Output the (x, y) coordinate of the center of the cell containing the given text.  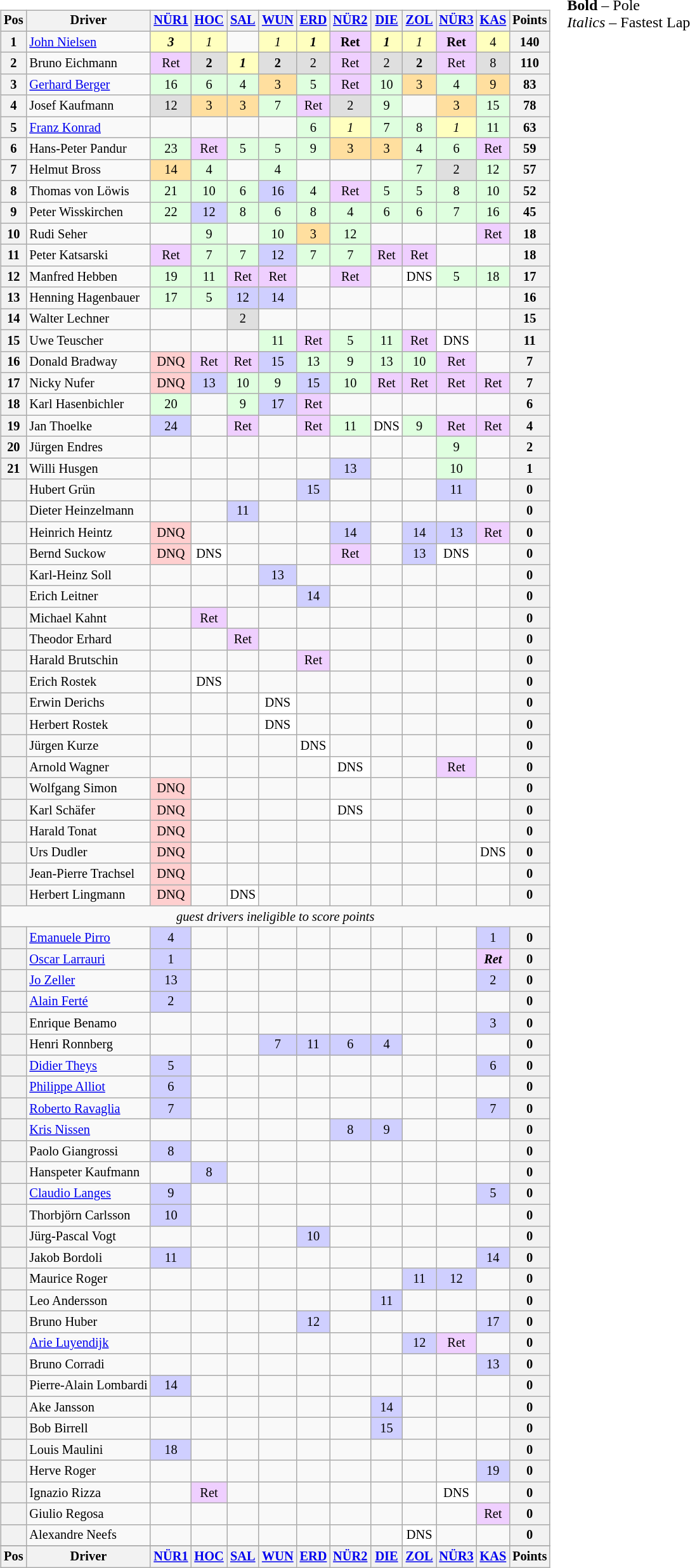
Jean-Pierre Trachsel (88, 874)
52 (530, 191)
59 (530, 149)
guest drivers ineligible to score points (275, 916)
Bernd Suckow (88, 554)
83 (530, 85)
45 (530, 213)
Herbert Rostek (88, 724)
Heinrich Heintz (88, 532)
57 (530, 170)
Didier Theys (88, 1066)
Arnold Wagner (88, 768)
Alexandre Neefs (88, 1535)
Harald Tonat (88, 832)
Jakob Bordoli (88, 1258)
Franz Konrad (88, 127)
Rudi Seher (88, 234)
Pierre-Alain Lombardi (88, 1386)
Arie Luyendijk (88, 1343)
Nicky Nufer (88, 383)
Emanuele Pirro (88, 938)
Manfred Hebben (88, 277)
Hubert Grün (88, 490)
Urs Dudler (88, 852)
110 (530, 63)
Kris Nissen (88, 1130)
Theodor Erhard (88, 639)
Philippe Alliot (88, 1087)
Jürg-Pascal Vogt (88, 1237)
Hanspeter Kaufmann (88, 1173)
Donald Bradway (88, 362)
Uwe Teuscher (88, 340)
Jan Thoelke (88, 426)
78 (530, 106)
Wolfgang Simon (88, 788)
23 (171, 149)
Erwin Derichs (88, 704)
Jürgen Endres (88, 447)
Herve Roger (88, 1471)
Harald Brutschin (88, 660)
Thorbjörn Carlsson (88, 1215)
Leo Andersson (88, 1301)
Maurice Roger (88, 1279)
Karl Schäfer (88, 810)
Josef Kaufmann (88, 106)
Michael Kahnt (88, 618)
Jürgen Kurze (88, 746)
Ignazio Rizza (88, 1493)
Herbert Lingmann (88, 896)
Peter Katsarski (88, 255)
Louis Maulini (88, 1450)
Enrique Benamo (88, 1023)
22 (171, 213)
Claudio Langes (88, 1194)
Bob Birrell (88, 1429)
Paolo Giangrossi (88, 1151)
Bruno Eichmann (88, 63)
Dieter Heinzelmann (88, 511)
Karl Hasenbichler (88, 404)
Roberto Ravaglia (88, 1109)
John Nielsen (88, 42)
Ake Jansson (88, 1407)
Bruno Huber (88, 1322)
Alain Ferté (88, 1002)
Walter Lechner (88, 319)
Bruno Corradi (88, 1365)
Erich Leitner (88, 596)
Peter Wisskirchen (88, 213)
Thomas von Löwis (88, 191)
Oscar Larrauri (88, 960)
Henning Hagenbauer (88, 298)
Gerhard Berger (88, 85)
140 (530, 42)
Henri Ronnberg (88, 1044)
Giulio Regosa (88, 1514)
Karl-Heinz Soll (88, 575)
63 (530, 127)
Erich Rostek (88, 682)
Hans-Peter Pandur (88, 149)
Willi Husgen (88, 468)
Jo Zeller (88, 980)
Helmut Bross (88, 170)
24 (171, 426)
